Extract the [X, Y] coordinate from the center of the cell holding the provided text.  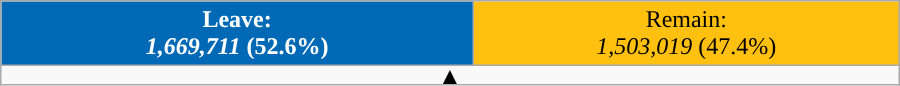
Leave:1,669,711 (52.6%) [238, 34]
Remain: 1,503,019 (47.4%) [686, 34]
